Provide the [X, Y] coordinate of the cell's center where the given text is located.  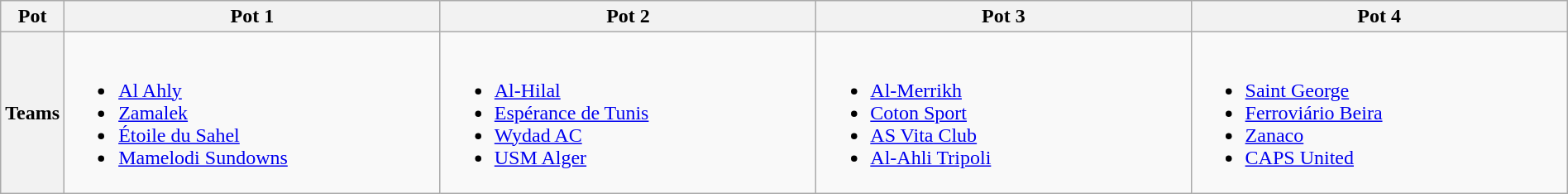
Al-Merrikh Coton Sport AS Vita Club Al-Ahli Tripoli [1004, 113]
Teams [33, 113]
Pot 1 [253, 17]
Saint George Ferroviário Beira Zanaco CAPS United [1379, 113]
Pot 2 [629, 17]
Pot 4 [1379, 17]
Pot 3 [1004, 17]
Al Ahly Zamalek Étoile du Sahel Mamelodi Sundowns [253, 113]
Al-Hilal Espérance de Tunis Wydad AC USM Alger [629, 113]
Pot [33, 17]
